Detect which cell encompasses the target text, then output its [X, Y] center coordinate. 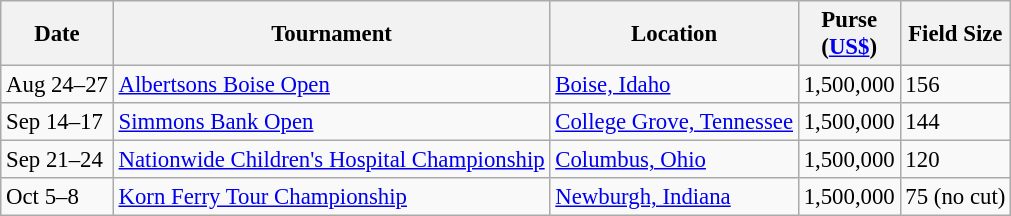
Korn Ferry Tour Championship [332, 197]
144 [956, 122]
Purse(US$) [849, 34]
College Grove, Tennessee [674, 122]
Sep 14–17 [57, 122]
Nationwide Children's Hospital Championship [332, 160]
Location [674, 34]
Field Size [956, 34]
Simmons Bank Open [332, 122]
Aug 24–27 [57, 85]
Newburgh, Indiana [674, 197]
156 [956, 85]
120 [956, 160]
Tournament [332, 34]
Sep 21–24 [57, 160]
Albertsons Boise Open [332, 85]
Columbus, Ohio [674, 160]
Oct 5–8 [57, 197]
75 (no cut) [956, 197]
Date [57, 34]
Boise, Idaho [674, 85]
